Return [x, y] of the center of cell containing provided text 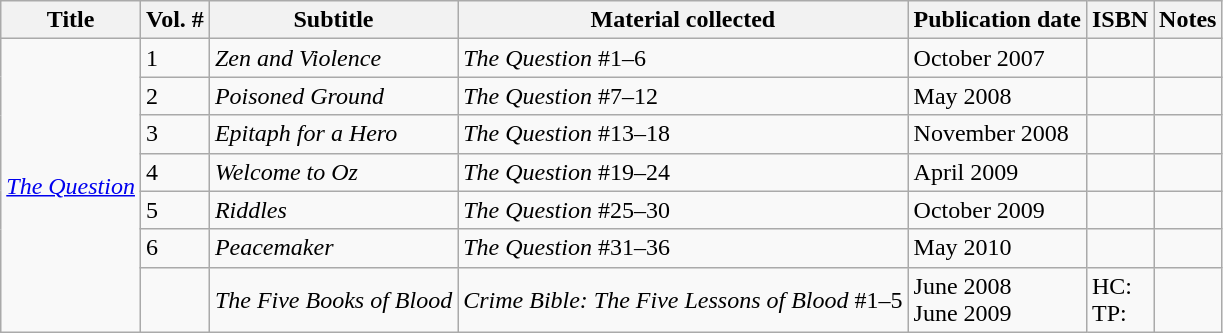
Subtitle [333, 20]
Vol. # [174, 20]
The Five Books of Blood [333, 300]
Zen and Violence [333, 58]
3 [174, 134]
The Question #1–6 [683, 58]
April 2009 [997, 172]
Welcome to Oz [333, 172]
The Question [71, 186]
Material collected [683, 20]
May 2010 [997, 248]
5 [174, 210]
The Question #7–12 [683, 96]
Epitaph for a Hero [333, 134]
HC: TP: [1120, 300]
Crime Bible: The Five Lessons of Blood #1–5 [683, 300]
Title [71, 20]
October 2007 [997, 58]
ISBN [1120, 20]
The Question #19–24 [683, 172]
The Question #31–36 [683, 248]
May 2008 [997, 96]
Poisoned Ground [333, 96]
1 [174, 58]
Notes [1188, 20]
6 [174, 248]
2 [174, 96]
Publication date [997, 20]
November 2008 [997, 134]
Peacemaker [333, 248]
The Question #13–18 [683, 134]
October 2009 [997, 210]
Riddles [333, 210]
4 [174, 172]
The Question #25–30 [683, 210]
June 2008June 2009 [997, 300]
